Determine the [X, Y] coordinate at the center of the cell enclosing the given text.  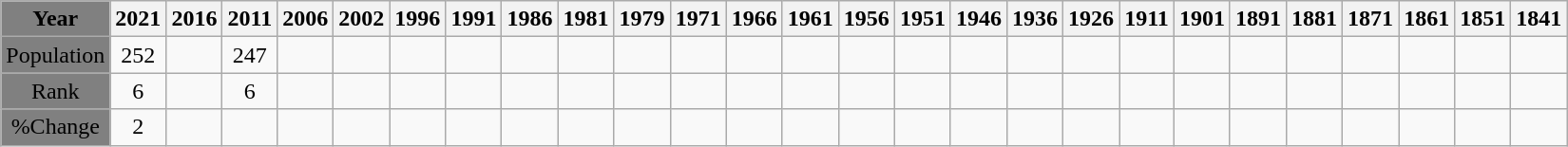
1926 [1091, 19]
1991 [473, 19]
1961 [810, 19]
1956 [867, 19]
1951 [922, 19]
1911 [1147, 19]
Population [55, 55]
247 [250, 55]
1971 [698, 19]
Year [55, 19]
1936 [1036, 19]
1881 [1315, 19]
252 [139, 55]
1946 [979, 19]
1841 [1539, 19]
2021 [139, 19]
1861 [1427, 19]
1981 [585, 19]
2 [139, 127]
%Change [55, 127]
Rank [55, 91]
2016 [194, 19]
1891 [1258, 19]
1871 [1370, 19]
2011 [250, 19]
2006 [306, 19]
2002 [361, 19]
1966 [755, 19]
1851 [1482, 19]
1979 [642, 19]
1996 [418, 19]
1986 [530, 19]
1901 [1201, 19]
